Search for the cell housing the specified text and yield its (X, Y) center coordinate. 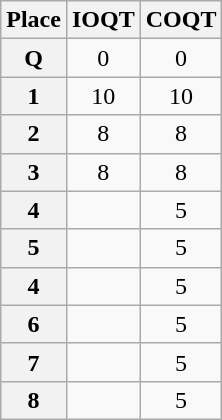
6 (34, 324)
1 (34, 96)
IOQT (103, 20)
Q (34, 58)
3 (34, 172)
7 (34, 362)
2 (34, 134)
Place (34, 20)
COQT (181, 20)
